Return the [x, y] coordinate for the center point of the cell that contains the specified text.  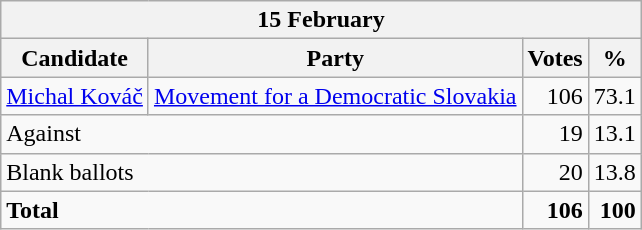
Movement for a Democratic Slovakia [335, 96]
100 [614, 210]
% [614, 58]
Votes [555, 58]
Party [335, 58]
Blank ballots [262, 172]
Candidate [75, 58]
Michal Kováč [75, 96]
19 [555, 134]
Against [262, 134]
73.1 [614, 96]
Total [262, 210]
15 February [322, 20]
20 [555, 172]
13.1 [614, 134]
13.8 [614, 172]
